Return [x, y] of the center of cell containing provided text 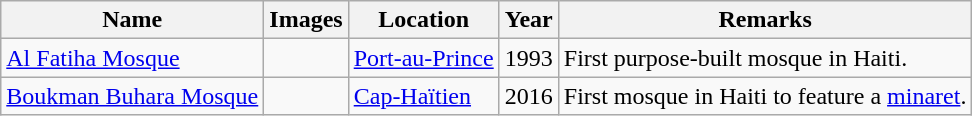
First mosque in Haiti to feature a minaret. [765, 96]
Images [306, 20]
Cap-Haïtien [424, 96]
Name [132, 20]
2016 [528, 96]
Al Fatiha Mosque [132, 58]
Year [528, 20]
First purpose-built mosque in Haiti. [765, 58]
Location [424, 20]
Boukman Buhara Mosque [132, 96]
Port-au-Prince [424, 58]
1993 [528, 58]
Remarks [765, 20]
